Capture the cell that displays the provided text and extract its (x, y) central coordinate. 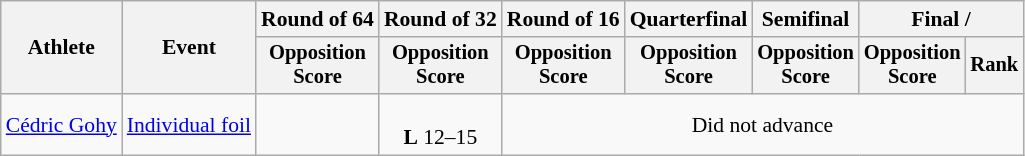
Individual foil (189, 124)
Did not advance (762, 124)
Round of 64 (318, 19)
Rank (994, 66)
Final / (941, 19)
Athlete (62, 48)
Quarterfinal (689, 19)
Semifinal (806, 19)
Round of 32 (440, 19)
Cédric Gohy (62, 124)
Event (189, 48)
L 12–15 (440, 124)
Round of 16 (564, 19)
